From the cell containing the given text, extract its center point as (X, Y) coordinate. 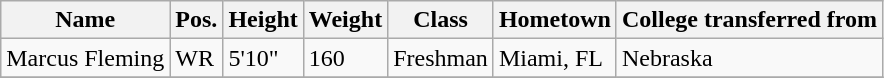
Freshman (441, 58)
WR (196, 58)
5'10" (263, 58)
Class (441, 20)
Hometown (554, 20)
Pos. (196, 20)
Miami, FL (554, 58)
Height (263, 20)
Name (86, 20)
160 (345, 58)
Marcus Fleming (86, 58)
Nebraska (749, 58)
College transferred from (749, 20)
Weight (345, 20)
